Scan for the cell matching the given text and deliver its [x, y] coordinate at center. 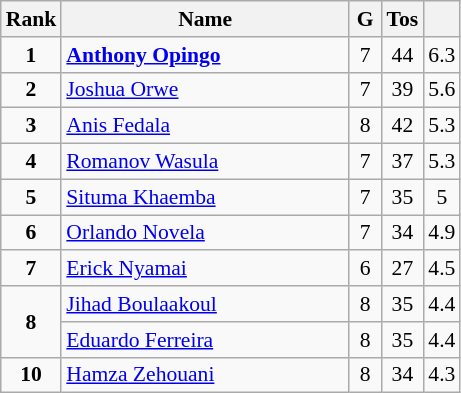
2 [32, 90]
Anthony Opingo [205, 55]
1 [32, 55]
4.5 [442, 269]
Erick Nyamai [205, 269]
6.3 [442, 55]
10 [32, 375]
4 [32, 162]
42 [403, 126]
G [366, 19]
4.3 [442, 375]
27 [403, 269]
Orlando Novela [205, 233]
4.9 [442, 233]
Anis Fedala [205, 126]
Jihad Boulaakoul [205, 304]
Situma Khaemba [205, 197]
Rank [32, 19]
Joshua Orwe [205, 90]
3 [32, 126]
39 [403, 90]
Tos [403, 19]
Hamza Zehouani [205, 375]
5.6 [442, 90]
44 [403, 55]
Romanov Wasula [205, 162]
Name [205, 19]
37 [403, 162]
Eduardo Ferreira [205, 340]
